Provide the (x, y) coordinate of the cell's center where the given text is located.  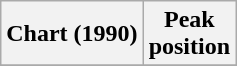
Peakposition (189, 34)
Chart (1990) (72, 34)
